Return the [X, Y] coordinate for the center point of the cell that contains the specified text.  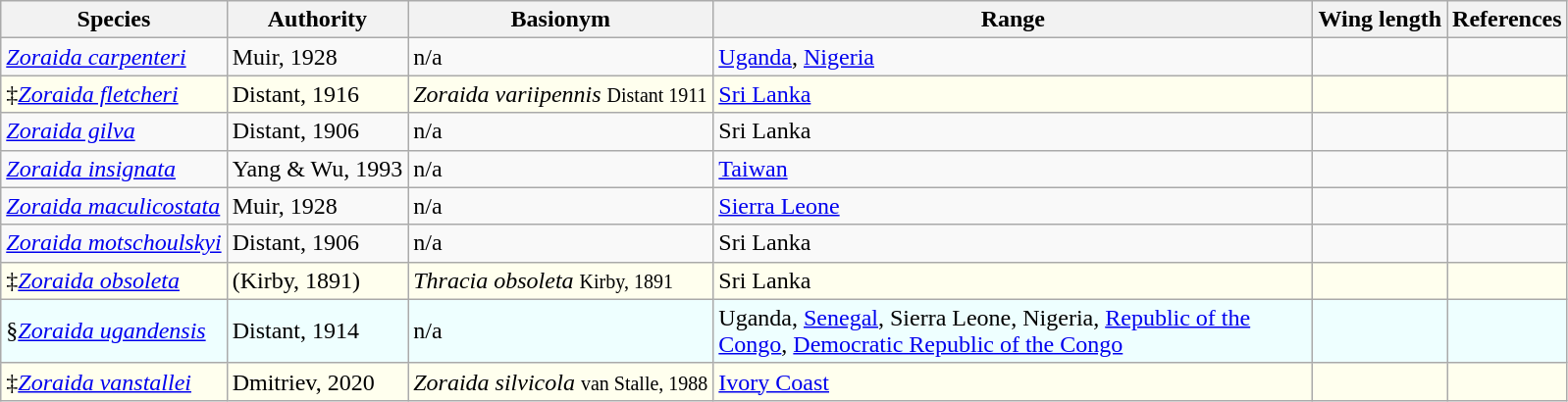
Distant, 1914 [318, 331]
Taiwan [1013, 169]
Sierra Leone [1013, 206]
§Zoraida ugandensis [114, 331]
Zoraida silvicola van Stalle, 1988 [561, 381]
Uganda, Senegal, Sierra Leone, Nigeria, Republic of the Congo, Democratic Republic of the Congo [1013, 331]
Zoraida variipennis Distant 1911 [561, 94]
Zoraida gilva [114, 131]
(Kirby, 1891) [318, 280]
Wing length [1380, 20]
‡Zoraida obsoleta [114, 280]
Dmitriev, 2020 [318, 381]
Authority [318, 20]
Zoraida motschoulskyi [114, 243]
Distant, 1916 [318, 94]
Basionym [561, 20]
Ivory Coast [1013, 381]
‡Zoraida vanstallei [114, 381]
‡Zoraida fletcheri [114, 94]
Species [114, 20]
Thracia obsoleta Kirby, 1891 [561, 280]
Uganda, Nigeria [1013, 57]
Zoraida insignata [114, 169]
Zoraida carpenteri [114, 57]
Zoraida maculicostata [114, 206]
Range [1013, 20]
References [1507, 20]
Yang & Wu, 1993 [318, 169]
